Identify which cell holds the provided text, then report its (X, Y) central coordinate. 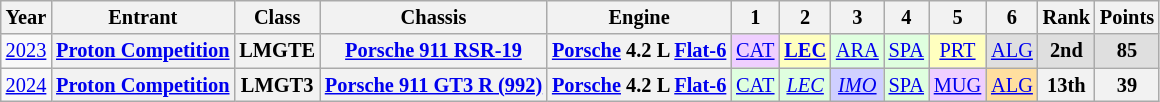
Rank (1066, 17)
LMGTE (277, 51)
Porsche 911 GT3 R (992) (434, 85)
13th (1066, 85)
85 (1127, 51)
2023 (26, 51)
MUG (958, 85)
3 (858, 17)
Chassis (434, 17)
Engine (639, 17)
Year (26, 17)
39 (1127, 85)
Points (1127, 17)
Porsche 911 RSR-19 (434, 51)
1 (755, 17)
ARA (858, 51)
5 (958, 17)
Class (277, 17)
PRT (958, 51)
2nd (1066, 51)
2 (805, 17)
6 (1012, 17)
IMO (858, 85)
4 (906, 17)
2024 (26, 85)
LMGT3 (277, 85)
Entrant (142, 17)
